Search for the cell housing the specified text and yield its [x, y] center coordinate. 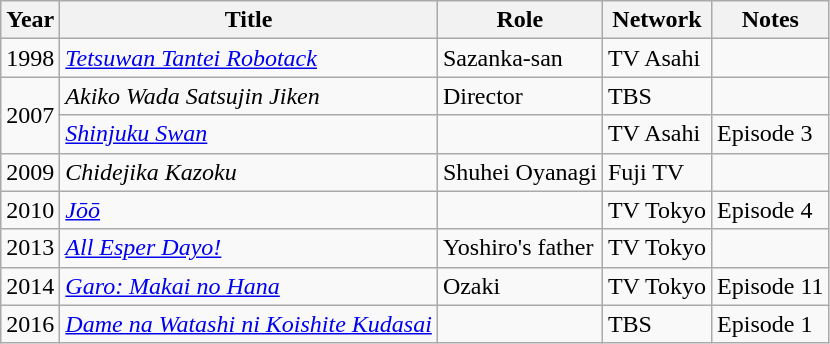
Sazanka-san [520, 58]
2010 [30, 210]
Shinjuku Swan [249, 134]
2016 [30, 324]
Director [520, 96]
All Esper Dayo! [249, 248]
Title [249, 20]
2013 [30, 248]
Chidejika Kazoku [249, 172]
Year [30, 20]
Garo: Makai no Hana [249, 286]
Yoshiro's father [520, 248]
Notes [770, 20]
Tetsuwan Tantei Robotack [249, 58]
2007 [30, 115]
Shuhei Oyanagi [520, 172]
Episode 3 [770, 134]
Network [656, 20]
Ozaki [520, 286]
Episode 11 [770, 286]
2009 [30, 172]
Dame na Watashi ni Koishite Kudasai [249, 324]
Episode 1 [770, 324]
Jōō [249, 210]
Akiko Wada Satsujin Jiken [249, 96]
2014 [30, 286]
1998 [30, 58]
Role [520, 20]
Episode 4 [770, 210]
Fuji TV [656, 172]
